Scan for the cell matching the given text and deliver its [x, y] coordinate at center. 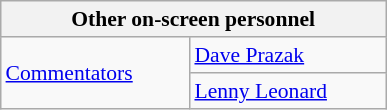
Lenny Leonard [287, 91]
Other on-screen personnel [194, 19]
Commentators [96, 72]
Dave Prazak [287, 55]
